From the cell containing the given text, extract its center point as [X, Y] coordinate. 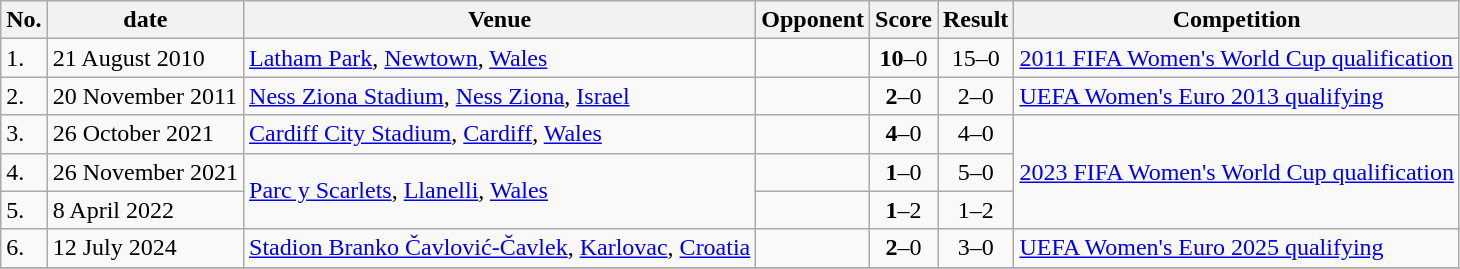
2011 FIFA Women's World Cup qualification [1237, 58]
3–0 [976, 248]
date [145, 20]
Stadion Branko Čavlović-Čavlek, Karlovac, Croatia [500, 248]
Competition [1237, 20]
Score [904, 20]
Parc y Scarlets, Llanelli, Wales [500, 191]
Ness Ziona Stadium, Ness Ziona, Israel [500, 96]
12 July 2024 [145, 248]
26 October 2021 [145, 134]
8 April 2022 [145, 210]
UEFA Women's Euro 2025 qualifying [1237, 248]
UEFA Women's Euro 2013 qualifying [1237, 96]
No. [24, 20]
15–0 [976, 58]
21 August 2010 [145, 58]
10–0 [904, 58]
5. [24, 210]
2. [24, 96]
Result [976, 20]
3. [24, 134]
26 November 2021 [145, 172]
4. [24, 172]
Latham Park, Newtown, Wales [500, 58]
Cardiff City Stadium, Cardiff, Wales [500, 134]
1. [24, 58]
1–0 [904, 172]
20 November 2011 [145, 96]
Venue [500, 20]
6. [24, 248]
2023 FIFA Women's World Cup qualification [1237, 172]
Opponent [813, 20]
5–0 [976, 172]
